Find where the given text appears and provide that cell's center as (X, Y) coordinate. 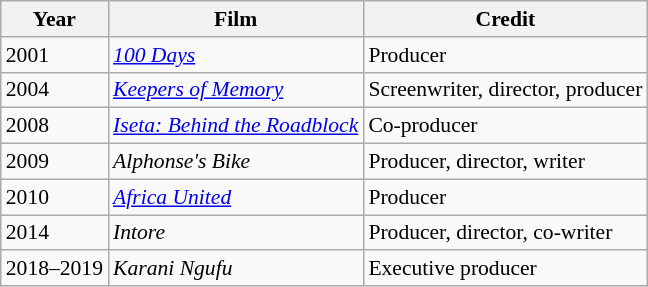
Alphonse's Bike (236, 162)
Producer, director, writer (505, 162)
Executive producer (505, 269)
2010 (54, 197)
Iseta: Behind the Roadblock (236, 126)
Year (54, 19)
Film (236, 19)
Keepers of Memory (236, 90)
Credit (505, 19)
Karani Ngufu (236, 269)
2009 (54, 162)
Co-producer (505, 126)
Producer, director, co-writer (505, 233)
2004 (54, 90)
Africa United (236, 197)
Intore (236, 233)
100 Days (236, 55)
2014 (54, 233)
2001 (54, 55)
2018–2019 (54, 269)
Screenwriter, director, producer (505, 90)
2008 (54, 126)
